Determine the [X, Y] coordinate at the center of the cell enclosing the given text.  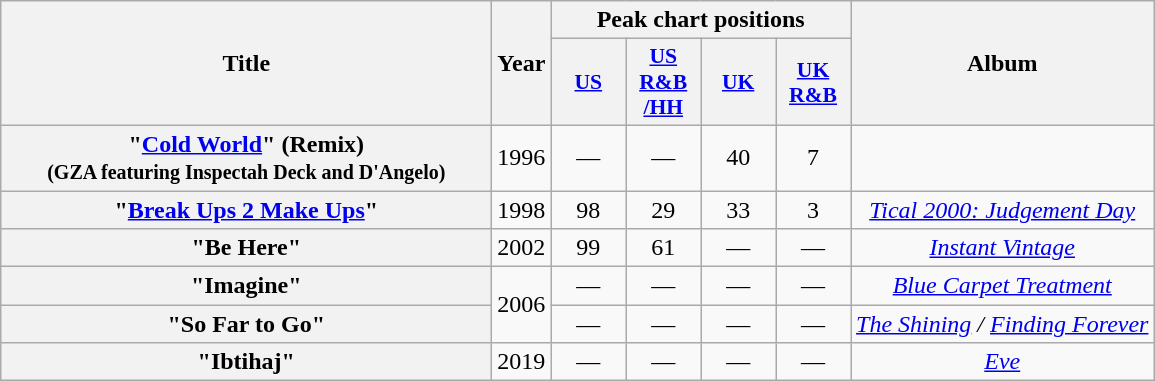
33 [738, 209]
29 [664, 209]
1998 [522, 209]
"So Far to Go" [246, 324]
Title [246, 64]
2002 [522, 248]
40 [738, 158]
Instant Vintage [1002, 248]
The Shining / Finding Forever [1002, 324]
"Be Here" [246, 248]
USR&B/HH [664, 82]
Tical 2000: Judgement Day [1002, 209]
"Ibtihaj" [246, 362]
Blue Carpet Treatment [1002, 286]
99 [588, 248]
61 [664, 248]
Eve [1002, 362]
UK R&B [814, 82]
2019 [522, 362]
98 [588, 209]
3 [814, 209]
Album [1002, 64]
Peak chart positions [701, 20]
Year [522, 64]
"Imagine" [246, 286]
7 [814, 158]
UK [738, 82]
"Break Ups 2 Make Ups" [246, 209]
"Cold World" (Remix)(GZA featuring Inspectah Deck and D'Angelo) [246, 158]
2006 [522, 305]
US [588, 82]
1996 [522, 158]
